Scan for the cell matching the given text and deliver its (x, y) coordinate at center. 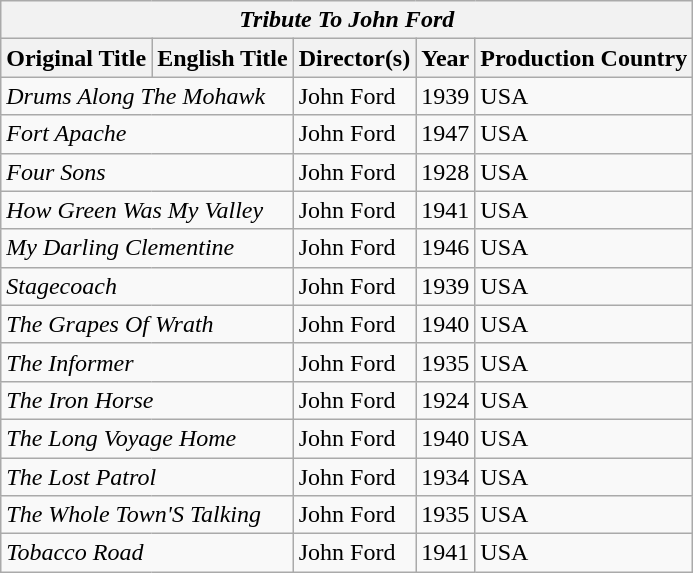
The Iron Horse (147, 400)
English Title (223, 58)
Tobacco Road (147, 553)
The Whole Town'S Talking (147, 515)
Four Sons (147, 172)
1928 (446, 172)
Fort Apache (147, 134)
Year (446, 58)
1947 (446, 134)
Director(s) (354, 58)
The Lost Patrol (147, 477)
The Grapes Of Wrath (147, 324)
The Informer (147, 362)
Original Title (76, 58)
The Long Voyage Home (147, 438)
1946 (446, 248)
How Green Was My Valley (147, 210)
Drums Along The Mohawk (147, 96)
Production Country (584, 58)
Stagecoach (147, 286)
My Darling Clementine (147, 248)
Tribute To John Ford (347, 20)
1934 (446, 477)
1924 (446, 400)
